Pinpoint the cell where the given text exists, returning its (x, y) midpoint coordinate. 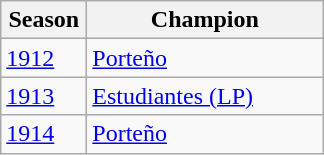
Estudiantes (LP) (205, 96)
Champion (205, 20)
1912 (44, 58)
1913 (44, 96)
1914 (44, 134)
Season (44, 20)
